Return the (x, y) coordinate for the center point of the cell that contains the specified text.  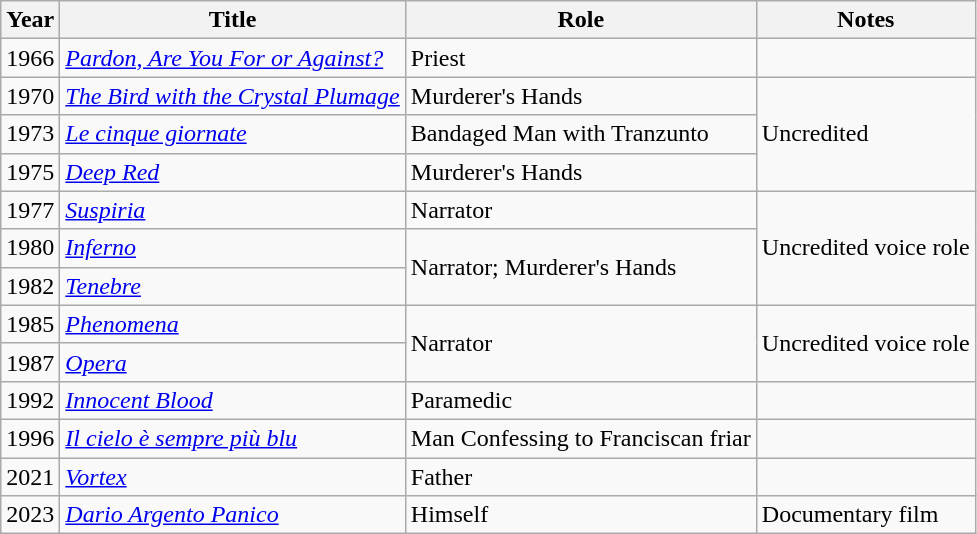
1970 (30, 96)
Role (580, 20)
Dario Argento Panico (232, 515)
Uncredited (866, 134)
Innocent Blood (232, 400)
Title (232, 20)
Inferno (232, 248)
1987 (30, 362)
1982 (30, 286)
Il cielo è sempre più blu (232, 438)
Suspiria (232, 210)
Phenomena (232, 324)
Vortex (232, 477)
Tenebre (232, 286)
Deep Red (232, 172)
1973 (30, 134)
Man Confessing to Franciscan friar (580, 438)
2023 (30, 515)
Year (30, 20)
2021 (30, 477)
Documentary film (866, 515)
Narrator; Murderer's Hands (580, 267)
Paramedic (580, 400)
1975 (30, 172)
Notes (866, 20)
Himself (580, 515)
1985 (30, 324)
Father (580, 477)
1992 (30, 400)
Opera (232, 362)
The Bird with the Crystal Plumage (232, 96)
1980 (30, 248)
Priest (580, 58)
1977 (30, 210)
Le cinque giornate (232, 134)
Bandaged Man with Tranzunto (580, 134)
Pardon, Are You For or Against? (232, 58)
1966 (30, 58)
1996 (30, 438)
